Capture the cell that displays the provided text and extract its (X, Y) central coordinate. 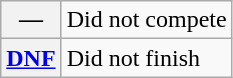
DNF (31, 58)
Did not compete (146, 20)
— (31, 20)
Did not finish (146, 58)
